Find where the given text appears and provide that cell's center as (X, Y) coordinate. 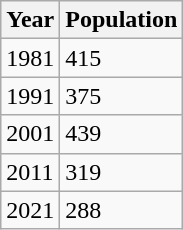
319 (122, 172)
2021 (30, 210)
Population (122, 20)
Year (30, 20)
415 (122, 58)
288 (122, 210)
1991 (30, 96)
1981 (30, 58)
375 (122, 96)
2001 (30, 134)
2011 (30, 172)
439 (122, 134)
